Pinpoint the cell where the given text exists, returning its [x, y] midpoint coordinate. 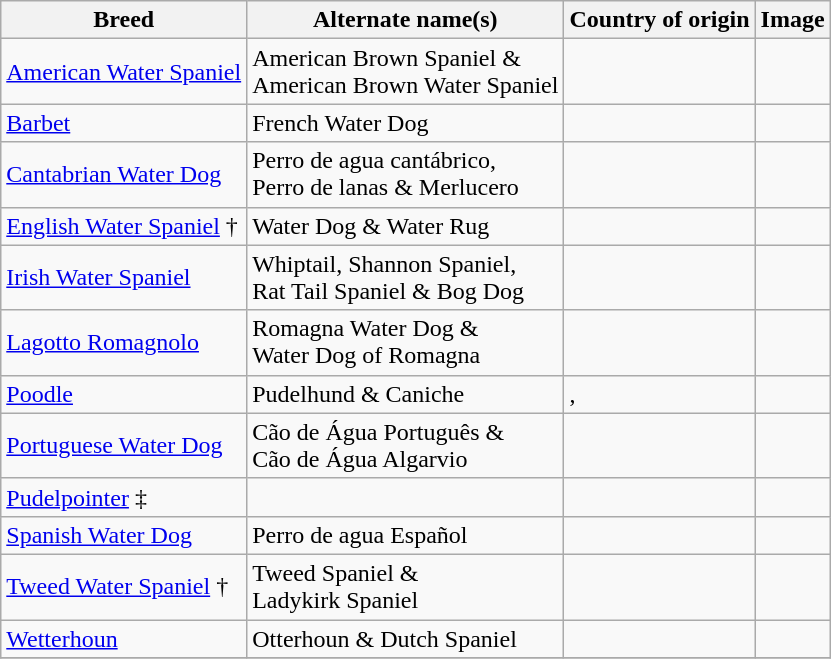
Perro de agua cantábrico, Perro de lanas & Merlucero [406, 174]
Barbet [124, 123]
Pudelhund & Caniche [406, 394]
Whiptail, Shannon Spaniel,Rat Tail Spaniel & Bog Dog [406, 278]
Water Dog & Water Rug [406, 226]
Poodle [124, 394]
Country of origin [660, 20]
Tweed Spaniel &Ladykirk Spaniel [406, 586]
Cantabrian Water Dog [124, 174]
American Brown Spaniel &American Brown Water Spaniel [406, 72]
Otterhoun & Dutch Spaniel [406, 639]
Portuguese Water Dog [124, 446]
, [660, 394]
Wetterhoun [124, 639]
Perro de agua Español [406, 535]
Alternate name(s) [406, 20]
Irish Water Spaniel [124, 278]
American Water Spaniel [124, 72]
Cão de Água Português &Cão de Água Algarvio [406, 446]
French Water Dog [406, 123]
Lagotto Romagnolo [124, 342]
Breed [124, 20]
Spanish Water Dog [124, 535]
Romagna Water Dog &Water Dog of Romagna [406, 342]
Image [792, 20]
Tweed Water Spaniel † [124, 586]
English Water Spaniel † [124, 226]
Pudelpointer ‡ [124, 497]
